Locate the cell with the specified text and output its (X, Y) center coordinate. 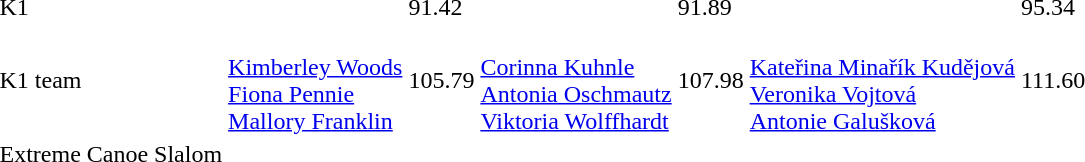
Kimberley WoodsFiona PennieMallory Franklin (316, 80)
Kateřina Minařík KudějováVeronika VojtováAntonie Galušková (882, 80)
105.79 (442, 80)
107.98 (710, 80)
Corinna KuhnleAntonia OschmautzViktoria Wolffhardt (576, 80)
